Return [X, Y] of the center of cell containing provided text 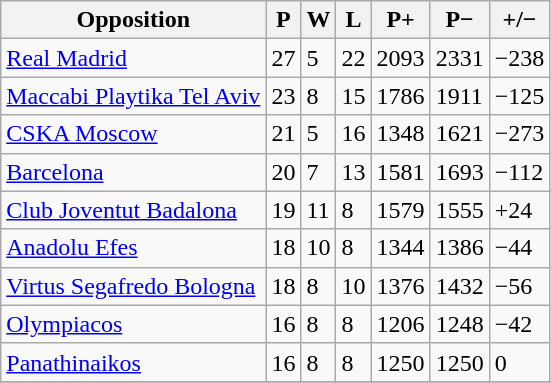
2093 [400, 58]
Opposition [134, 20]
27 [284, 58]
1555 [460, 210]
2331 [460, 58]
19 [284, 210]
1579 [400, 210]
Anadolu Efes [134, 248]
1248 [460, 324]
1786 [400, 96]
P+ [400, 20]
Real Madrid [134, 58]
+/− [520, 20]
1432 [460, 286]
1344 [400, 248]
W [318, 20]
L [354, 20]
Panathinaikos [134, 362]
1376 [400, 286]
−238 [520, 58]
15 [354, 96]
21 [284, 134]
P [284, 20]
−42 [520, 324]
−56 [520, 286]
1581 [400, 172]
1348 [400, 134]
1386 [460, 248]
11 [318, 210]
−44 [520, 248]
22 [354, 58]
Olympiacos [134, 324]
+24 [520, 210]
Maccabi Playtika Tel Aviv [134, 96]
−125 [520, 96]
Club Joventut Badalona [134, 210]
1693 [460, 172]
CSKA Moscow [134, 134]
7 [318, 172]
−273 [520, 134]
1206 [400, 324]
Barcelona [134, 172]
13 [354, 172]
0 [520, 362]
23 [284, 96]
1911 [460, 96]
1621 [460, 134]
P− [460, 20]
20 [284, 172]
−112 [520, 172]
Virtus Segafredo Bologna [134, 286]
